Capture the cell that displays the provided text and extract its [X, Y] central coordinate. 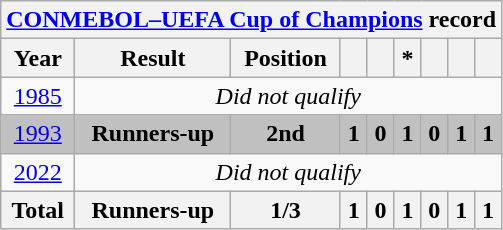
CONMEBOL–UEFA Cup of Champions record [252, 20]
Total [38, 210]
Result [153, 58]
1993 [38, 134]
1985 [38, 96]
* [408, 58]
2022 [38, 172]
Year [38, 58]
2nd [286, 134]
1/3 [286, 210]
Position [286, 58]
